Identify which cell holds the provided text, then report its (x, y) central coordinate. 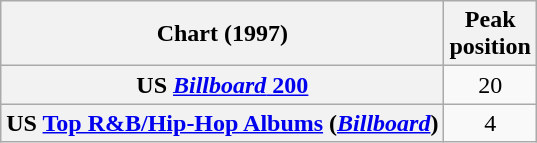
4 (490, 123)
US Top R&B/Hip-Hop Albums (Billboard) (222, 123)
Chart (1997) (222, 34)
Peakposition (490, 34)
US Billboard 200 (222, 85)
20 (490, 85)
